From the cell containing the given text, extract its center point as [X, Y] coordinate. 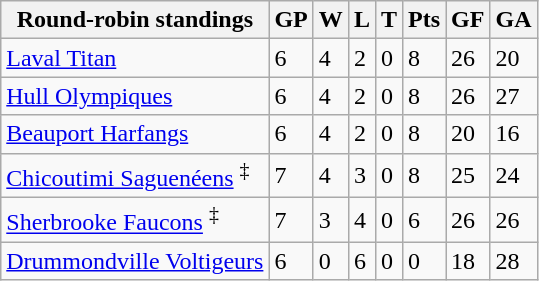
Pts [424, 20]
Chicoutimi Saguenéens ‡ [135, 176]
24 [514, 176]
16 [514, 134]
GF [468, 20]
Laval Titan [135, 58]
Sherbrooke Faucons ‡ [135, 220]
GP [291, 20]
28 [514, 261]
Round-robin standings [135, 20]
27 [514, 96]
Drummondville Voltigeurs [135, 261]
GA [514, 20]
Hull Olympiques [135, 96]
18 [468, 261]
L [362, 20]
Beauport Harfangs [135, 134]
25 [468, 176]
W [330, 20]
T [388, 20]
